Locate the cell with the specified text and output its [x, y] center coordinate. 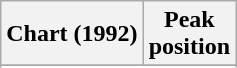
Peakposition [189, 34]
Chart (1992) [72, 34]
